For the text-containing cell, return its midpoint in (x, y) coordinate format. 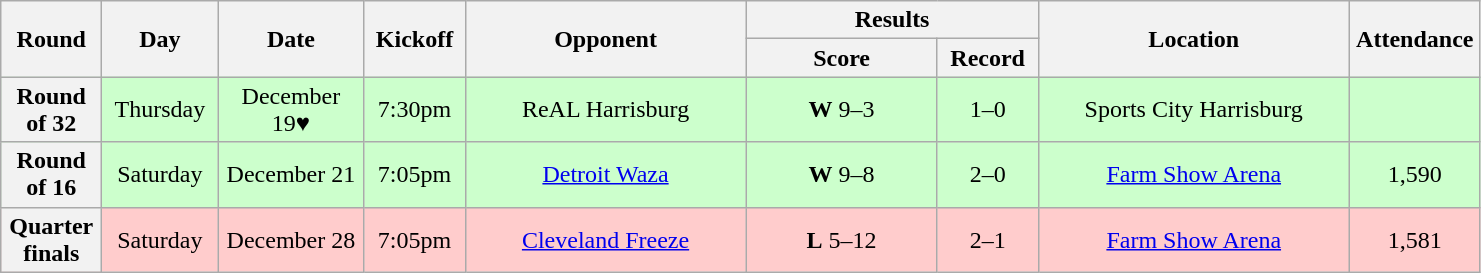
Date (291, 39)
W 9–3 (842, 110)
Attendance (1414, 39)
Round (52, 39)
Day (160, 39)
Opponent (606, 39)
1–0 (988, 110)
7:30pm (414, 110)
Quarter finals (52, 240)
Sports City Harrisburg (1194, 110)
December 19♥ (291, 110)
Location (1194, 39)
1,590 (1414, 174)
Results (892, 20)
1,581 (1414, 240)
ReAL Harrisburg (606, 110)
Round of 32 (52, 110)
L 5–12 (842, 240)
2–0 (988, 174)
Round of 16 (52, 174)
December 21 (291, 174)
Kickoff (414, 39)
December 28 (291, 240)
Record (988, 58)
Cleveland Freeze (606, 240)
Detroit Waza (606, 174)
Thursday (160, 110)
Score (842, 58)
W 9–8 (842, 174)
2–1 (988, 240)
